From the cell containing the given text, extract its center point as [X, Y] coordinate. 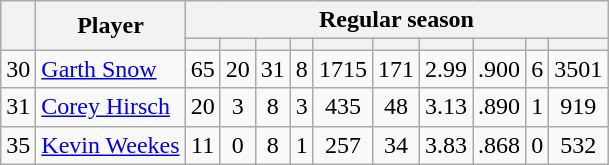
.868 [500, 145]
6 [538, 69]
919 [578, 107]
30 [18, 69]
3.83 [446, 145]
257 [342, 145]
3501 [578, 69]
65 [202, 69]
Kevin Weekes [110, 145]
.890 [500, 107]
171 [396, 69]
48 [396, 107]
Garth Snow [110, 69]
532 [578, 145]
Player [110, 26]
1715 [342, 69]
.900 [500, 69]
3.13 [446, 107]
2.99 [446, 69]
34 [396, 145]
11 [202, 145]
Corey Hirsch [110, 107]
35 [18, 145]
435 [342, 107]
Regular season [396, 20]
